Determine the [x, y] coordinate at the center of the cell enclosing the given text.  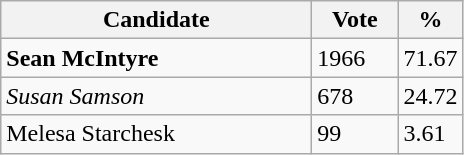
3.61 [430, 134]
678 [355, 96]
Sean McIntyre [156, 58]
1966 [355, 58]
Susan Samson [156, 96]
Melesa Starchesk [156, 134]
99 [355, 134]
71.67 [430, 58]
% [430, 20]
24.72 [430, 96]
Candidate [156, 20]
Vote [355, 20]
